Detect which cell encompasses the target text, then output its (x, y) center coordinate. 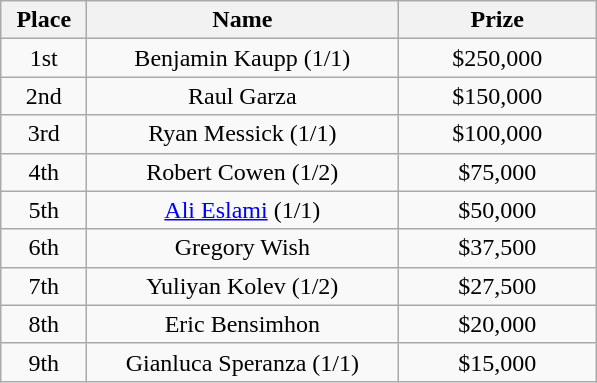
Yuliyan Kolev (1/2) (242, 286)
Gianluca Speranza (1/1) (242, 362)
$75,000 (498, 172)
2nd (44, 96)
Gregory Wish (242, 248)
$150,000 (498, 96)
1st (44, 58)
5th (44, 210)
Benjamin Kaupp (1/1) (242, 58)
Prize (498, 20)
Eric Bensimhon (242, 324)
Name (242, 20)
$100,000 (498, 134)
Ryan Messick (1/1) (242, 134)
$50,000 (498, 210)
$37,500 (498, 248)
3rd (44, 134)
$27,500 (498, 286)
$20,000 (498, 324)
6th (44, 248)
8th (44, 324)
7th (44, 286)
Ali Eslami (1/1) (242, 210)
9th (44, 362)
Robert Cowen (1/2) (242, 172)
$250,000 (498, 58)
Raul Garza (242, 96)
Place (44, 20)
4th (44, 172)
$15,000 (498, 362)
